Determine the (X, Y) coordinate at the center of the cell enclosing the given text.  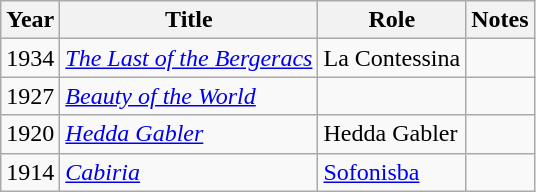
Cabiria (189, 172)
Notes (500, 20)
Title (189, 20)
Year (30, 20)
1934 (30, 58)
Role (392, 20)
1927 (30, 96)
1914 (30, 172)
1920 (30, 134)
The Last of the Bergeracs (189, 58)
Sofonisba (392, 172)
La Contessina (392, 58)
Beauty of the World (189, 96)
